Scan for the cell matching the given text and deliver its [x, y] coordinate at center. 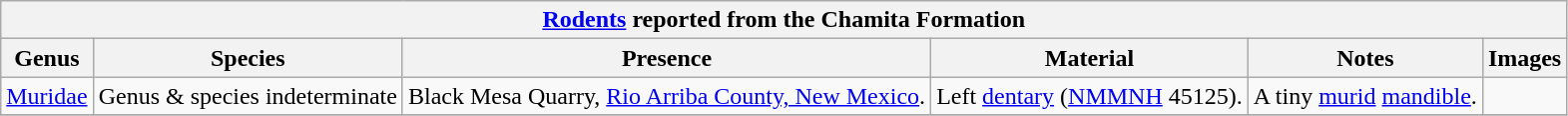
Material [1090, 58]
Genus & species indeterminate [248, 96]
Notes [1365, 58]
Rodents reported from the Chamita Formation [784, 20]
A tiny murid mandible. [1365, 96]
Left dentary (NMMNH 45125). [1090, 96]
Muridae [47, 96]
Images [1524, 58]
Species [248, 58]
Presence [667, 58]
Black Mesa Quarry, Rio Arriba County, New Mexico. [667, 96]
Genus [47, 58]
